Capture the cell that displays the provided text and extract its (X, Y) central coordinate. 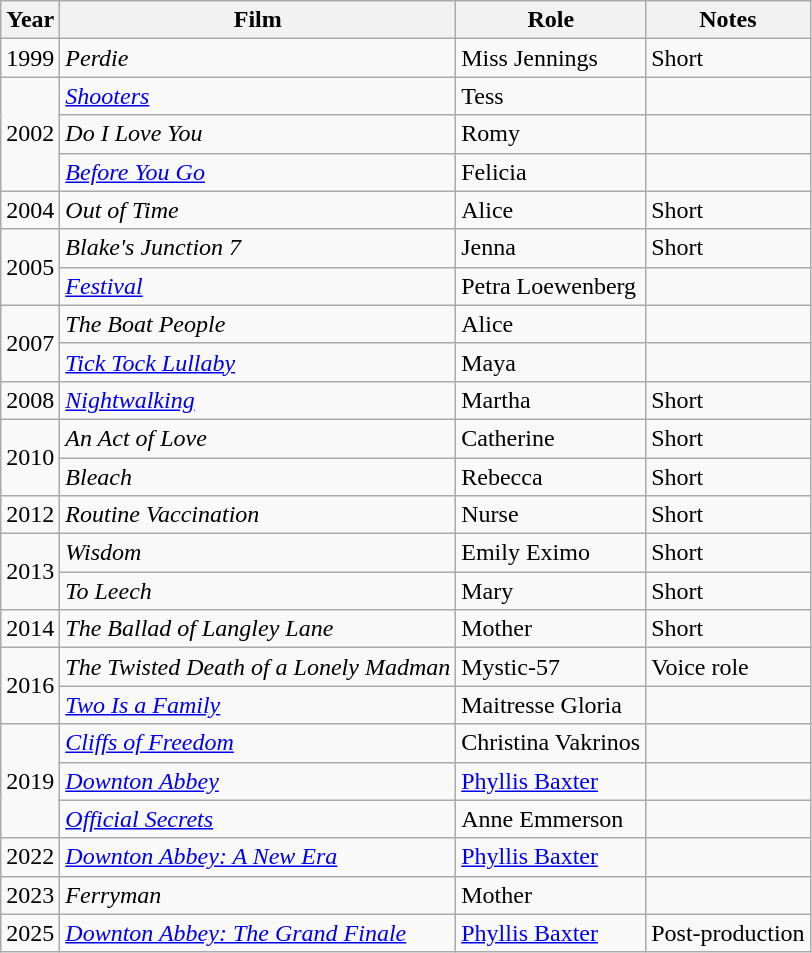
Blake's Junction 7 (258, 248)
Martha (551, 400)
Christina Vakrinos (551, 743)
Ferryman (258, 895)
Bleach (258, 477)
2005 (30, 267)
2012 (30, 515)
Petra Loewenberg (551, 286)
2004 (30, 210)
2008 (30, 400)
Maya (551, 362)
Emily Eximo (551, 553)
Nightwalking (258, 400)
The Ballad of Langley Lane (258, 629)
2022 (30, 857)
Wisdom (258, 553)
Catherine (551, 438)
Perdie (258, 58)
Miss Jennings (551, 58)
Anne Emmerson (551, 819)
Downton Abbey: A New Era (258, 857)
Routine Vaccination (258, 515)
Year (30, 20)
The Twisted Death of a Lonely Madman (258, 667)
Post-production (728, 933)
2013 (30, 572)
Out of Time (258, 210)
Notes (728, 20)
Shooters (258, 96)
2002 (30, 134)
Nurse (551, 515)
Official Secrets (258, 819)
Jenna (551, 248)
2014 (30, 629)
An Act of Love (258, 438)
Downton Abbey (258, 781)
The Boat People (258, 324)
Before You Go (258, 172)
2019 (30, 781)
2007 (30, 343)
Mystic-57 (551, 667)
Tick Tock Lullaby (258, 362)
2016 (30, 686)
Romy (551, 134)
2010 (30, 457)
Rebecca (551, 477)
Festival (258, 286)
2023 (30, 895)
Voice role (728, 667)
1999 (30, 58)
To Leech (258, 591)
Downton Abbey: The Grand Finale (258, 933)
Cliffs of Freedom (258, 743)
Tess (551, 96)
Mary (551, 591)
Maitresse Gloria (551, 705)
Do I Love You (258, 134)
Two Is a Family (258, 705)
2025 (30, 933)
Film (258, 20)
Felicia (551, 172)
Role (551, 20)
